Detect which cell encompasses the target text, then output its [x, y] center coordinate. 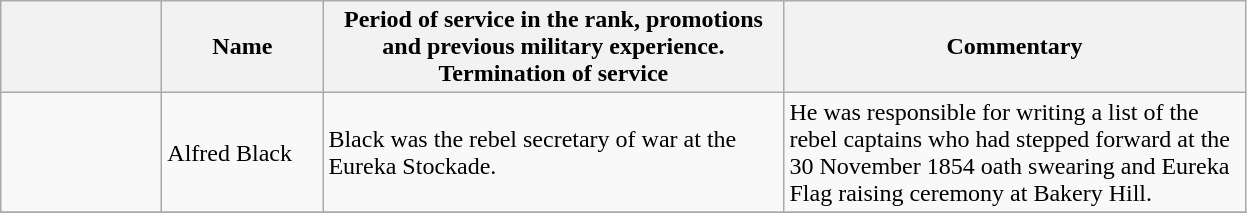
Name [242, 47]
Black was the rebel secretary of war at the Eureka Stockade. [554, 152]
Commentary [1014, 47]
Period of service in the rank, promotions and previous military experience. Termination of service [554, 47]
Alfred Black [242, 152]
